Return the (X, Y) coordinate for the center point of the cell that contains the specified text.  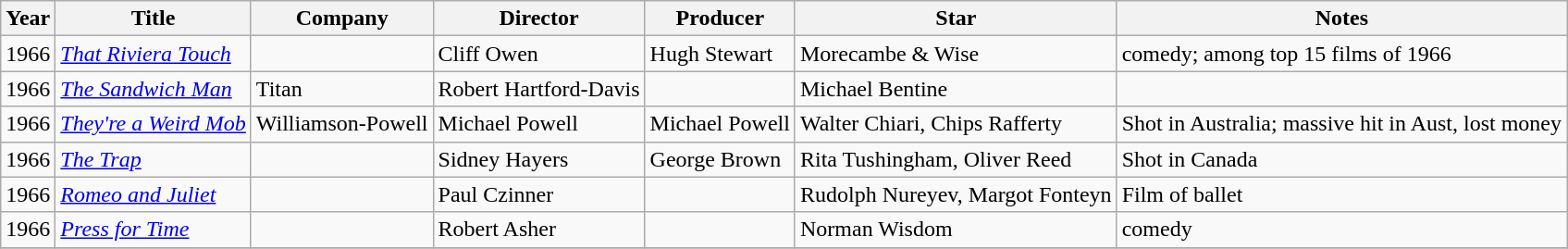
Press for Time (154, 230)
Paul Czinner (538, 194)
Robert Asher (538, 230)
Titan (342, 89)
Hugh Stewart (720, 54)
comedy; among top 15 films of 1966 (1341, 54)
Morecambe & Wise (956, 54)
The Trap (154, 159)
That Riviera Touch (154, 54)
Walter Chiari, Chips Rafferty (956, 124)
Norman Wisdom (956, 230)
Williamson-Powell (342, 124)
Romeo and Juliet (154, 194)
They're a Weird Mob (154, 124)
Sidney Hayers (538, 159)
Rudolph Nureyev, Margot Fonteyn (956, 194)
Producer (720, 19)
Michael Bentine (956, 89)
Shot in Australia; massive hit in Aust, lost money (1341, 124)
Shot in Canada (1341, 159)
Film of ballet (1341, 194)
comedy (1341, 230)
Star (956, 19)
The Sandwich Man (154, 89)
Robert Hartford-Davis (538, 89)
George Brown (720, 159)
Rita Tushingham, Oliver Reed (956, 159)
Title (154, 19)
Year (28, 19)
Company (342, 19)
Cliff Owen (538, 54)
Director (538, 19)
Notes (1341, 19)
